From the cell containing the given text, extract its center point as (x, y) coordinate. 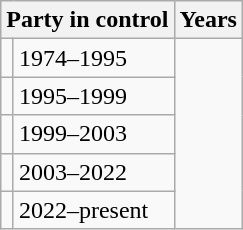
Years (208, 20)
2022–present (94, 210)
2003–2022 (94, 172)
1999–2003 (94, 134)
1995–1999 (94, 96)
1974–1995 (94, 58)
Party in control (88, 20)
